Capture the cell that displays the provided text and extract its [X, Y] central coordinate. 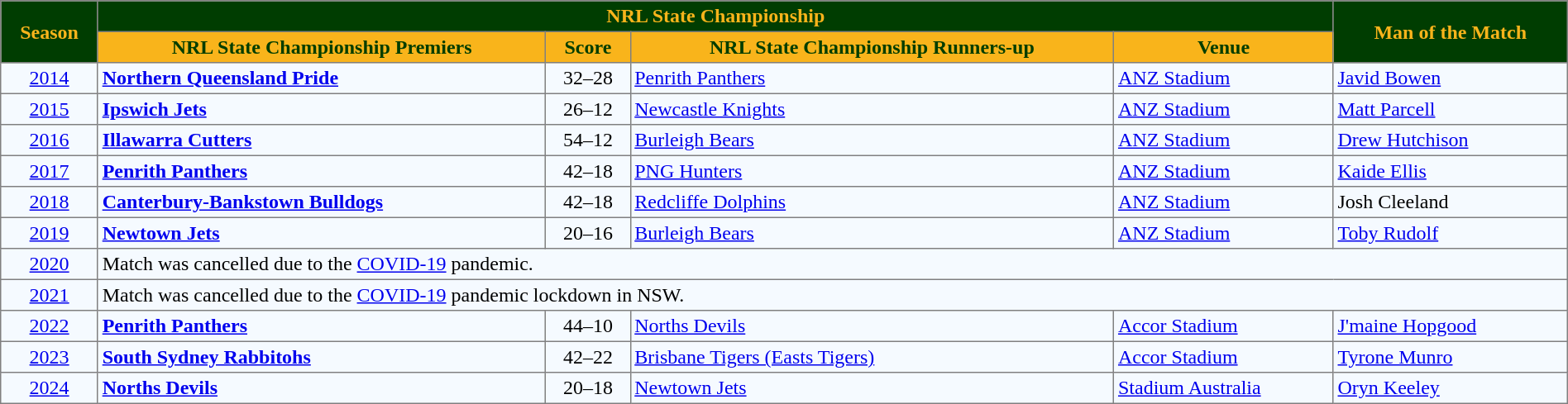
NRL State Championship Premiers [321, 47]
20–16 [588, 233]
Newcastle Knights [872, 109]
Match was cancelled due to the COVID-19 pandemic. [832, 264]
Ipswich Jets [321, 109]
Redcliffe Dolphins [872, 202]
Venue [1224, 47]
2019 [50, 233]
Kaide Ellis [1451, 171]
Stadium Australia [1224, 388]
2017 [50, 171]
2018 [50, 202]
2015 [50, 109]
2014 [50, 78]
NRL State Championship [715, 17]
Javid Bowen [1451, 78]
32–28 [588, 78]
South Sydney Rabbitohs [321, 357]
Northern Queensland Pride [321, 78]
44–10 [588, 326]
Oryn Keeley [1451, 388]
Matt Parcell [1451, 109]
20–18 [588, 388]
Score [588, 47]
Josh Cleeland [1451, 202]
Brisbane Tigers (Easts Tigers) [872, 357]
26–12 [588, 109]
Drew Hutchison [1451, 140]
2020 [50, 264]
2022 [50, 326]
2016 [50, 140]
Illawarra Cutters [321, 140]
2023 [50, 357]
2024 [50, 388]
Match was cancelled due to the COVID-19 pandemic lockdown in NSW. [832, 295]
J'maine Hopgood [1451, 326]
2021 [50, 295]
Season [50, 31]
Tyrone Munro [1451, 357]
Canterbury-Bankstown Bulldogs [321, 202]
Man of the Match [1451, 31]
NRL State Championship Runners-up [872, 47]
PNG Hunters [872, 171]
42–22 [588, 357]
54–12 [588, 140]
Toby Rudolf [1451, 233]
